Search for the cell housing the specified text and yield its [x, y] center coordinate. 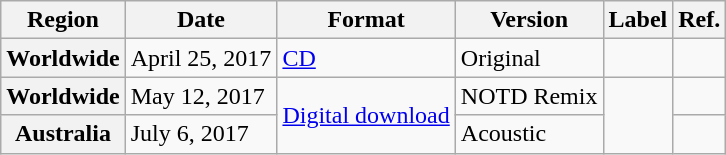
Region [63, 20]
Digital download [366, 115]
Version [529, 20]
Original [529, 58]
Format [366, 20]
Label [638, 20]
Australia [63, 134]
NOTD Remix [529, 96]
Ref. [700, 20]
May 12, 2017 [201, 96]
Date [201, 20]
Acoustic [529, 134]
CD [366, 58]
April 25, 2017 [201, 58]
July 6, 2017 [201, 134]
